Find where the given text appears and provide that cell's center as (X, Y) coordinate. 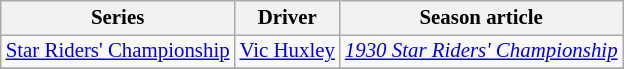
Series (118, 18)
Driver (288, 18)
1930 Star Riders' Championship (482, 51)
Star Riders' Championship (118, 51)
Season article (482, 18)
Vic Huxley (288, 51)
